Determine the (x, y) coordinate at the center of the cell enclosing the given text.  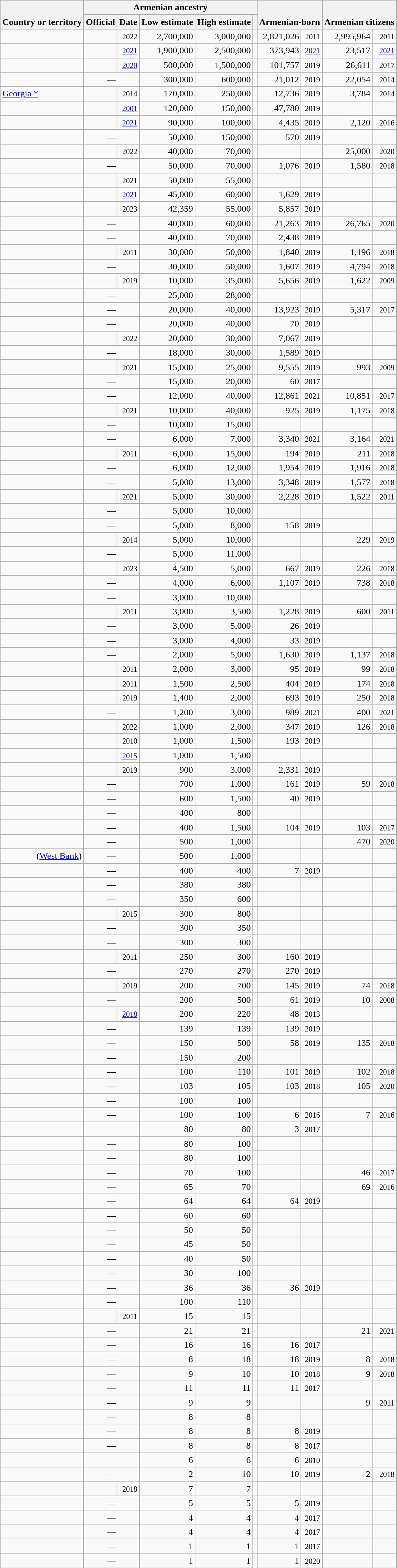
194 (279, 453)
99 (347, 669)
900 (167, 770)
5,317 (347, 309)
2,500 (224, 683)
Armenian citizens (359, 15)
160 (279, 957)
170,000 (167, 94)
2008 (385, 1000)
1,900,000 (167, 51)
193 (279, 741)
45 (167, 1244)
693 (279, 698)
2,331 (279, 770)
(West Bank) (42, 856)
Armenian-born (289, 15)
500,000 (167, 65)
738 (347, 583)
21,012 (279, 79)
11,000 (224, 554)
993 (347, 367)
3,500 (224, 611)
3,340 (279, 439)
1,175 (347, 410)
8,000 (224, 525)
373,943 (279, 51)
5,656 (279, 281)
30 (167, 1273)
Date (128, 22)
2,438 (279, 238)
Low estimate (167, 22)
65 (167, 1187)
925 (279, 410)
69 (347, 1187)
59 (347, 784)
100,000 (224, 122)
45,000 (167, 195)
126 (347, 727)
26,765 (347, 223)
58 (279, 1043)
1,954 (279, 468)
4,794 (347, 266)
211 (347, 453)
26 (279, 626)
1,522 (347, 496)
1,137 (347, 655)
22,054 (347, 79)
5,857 (279, 209)
2,995,964 (347, 36)
161 (279, 784)
Country or territory (42, 15)
4,435 (279, 122)
1,577 (347, 482)
12,861 (279, 396)
470 (347, 841)
35,000 (224, 281)
28,000 (224, 295)
Official (100, 22)
46 (347, 1172)
High estimate (224, 22)
90,000 (167, 122)
3 (279, 1129)
989 (279, 712)
3,164 (347, 439)
102 (347, 1072)
1,629 (279, 195)
226 (347, 568)
2001 (128, 108)
7,067 (279, 338)
7,000 (224, 439)
74 (347, 985)
2013 (312, 1014)
1,840 (279, 252)
2,821,026 (279, 36)
13,000 (224, 482)
47,780 (279, 108)
18,000 (167, 353)
158 (279, 525)
570 (279, 137)
104 (279, 827)
33 (279, 640)
1,400 (167, 698)
21,263 (279, 223)
1,622 (347, 281)
1,076 (279, 165)
250,000 (224, 94)
1,580 (347, 165)
404 (279, 683)
Georgia * (42, 94)
1,200 (167, 712)
300,000 (167, 79)
13,923 (279, 309)
95 (279, 669)
1,607 (279, 266)
26,611 (347, 65)
42,359 (167, 209)
48 (279, 1014)
600,000 (224, 79)
174 (347, 683)
101,757 (279, 65)
9,555 (279, 367)
145 (279, 985)
10,851 (347, 396)
1,589 (279, 353)
23,517 (347, 51)
12,736 (279, 94)
3,784 (347, 94)
3,348 (279, 482)
1,196 (347, 252)
1,630 (279, 655)
220 (224, 1014)
2,228 (279, 496)
2,120 (347, 122)
101 (279, 1072)
1,107 (279, 583)
Armenian ancestry (171, 8)
667 (279, 568)
347 (279, 727)
3,000,000 (224, 36)
120,000 (167, 108)
1,916 (347, 468)
61 (279, 1000)
2,500,000 (224, 51)
4,500 (167, 568)
1,228 (279, 611)
1,500,000 (224, 65)
2,700,000 (167, 36)
229 (347, 540)
135 (347, 1043)
